Extract the (x, y) coordinate from the center of the cell holding the provided text.  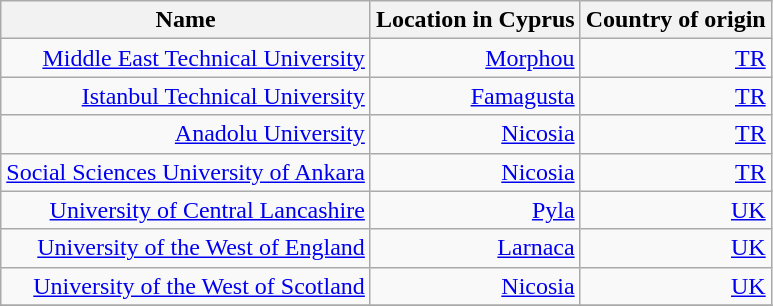
Istanbul Technical University (186, 96)
University of the West of Scotland (186, 286)
Famagusta (475, 96)
Larnaca (475, 248)
Social Sciences University of Ankara (186, 172)
Middle East Technical University (186, 58)
Location in Cyprus (475, 20)
University of Central Lancashire (186, 210)
University of the West of England (186, 248)
Morphou (475, 58)
Name (186, 20)
Country of origin (676, 20)
Pyla (475, 210)
Anadolu University (186, 134)
